Scan for the cell matching the given text and deliver its [X, Y] coordinate at center. 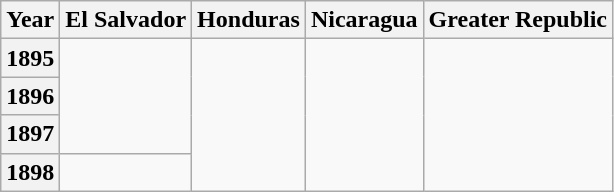
1898 [30, 172]
Greater Republic [518, 20]
Year [30, 20]
Nicaragua [364, 20]
1895 [30, 58]
1897 [30, 134]
El Salvador [126, 20]
1896 [30, 96]
Honduras [249, 20]
